Determine the [x, y] coordinate at the center of the cell enclosing the given text.  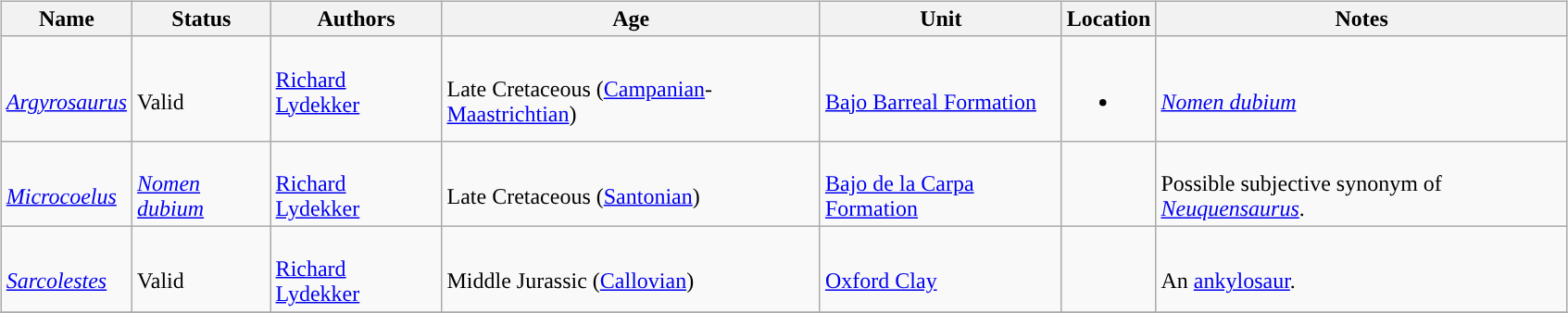
Microcoelus [67, 183]
Notes [1361, 19]
Late Cretaceous (Santonian) [631, 183]
Age [631, 19]
An ankylosaur. [1361, 269]
Argyrosaurus [67, 89]
Late Cretaceous (Campanian-Maastrichtian) [631, 89]
Status [202, 19]
Oxford Clay [941, 269]
Sarcolestes [67, 269]
Authors [356, 19]
Possible subjective synonym of Neuquensaurus. [1361, 183]
Middle Jurassic (Callovian) [631, 269]
Bajo Barreal Formation [941, 89]
Bajo de la Carpa Formation [941, 183]
Unit [941, 19]
Location [1109, 19]
Name [67, 19]
